Find where the given text appears and provide that cell's center as [X, Y] coordinate. 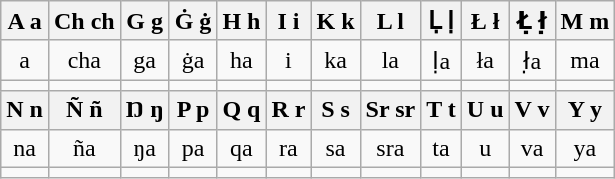
Y y [585, 110]
Sr sr [390, 110]
ka [336, 60]
ha [242, 60]
A a [25, 21]
Ġ ġ [193, 21]
G g [144, 21]
cha [84, 60]
R r [288, 110]
ga [144, 60]
ŋa [144, 148]
H h [242, 21]
va [532, 148]
pa [193, 148]
ra [288, 148]
I i [288, 21]
ła [485, 60]
U u [485, 110]
K k [336, 21]
la [390, 60]
i [288, 60]
ta [442, 148]
ġa [193, 60]
V v [532, 110]
Ł̣ ł̣ [532, 21]
Ŋ ŋ [144, 110]
ł̣a [532, 60]
ña [84, 148]
Ñ ñ [84, 110]
T t [442, 110]
u [485, 148]
sa [336, 148]
ya [585, 148]
L l [390, 21]
Ł ł [485, 21]
a [25, 60]
sra [390, 148]
M m [585, 21]
ḷa [442, 60]
Ḷ ḷ [442, 21]
Ch ch [84, 21]
S s [336, 110]
na [25, 148]
N n [25, 110]
ma [585, 60]
P p [193, 110]
qa [242, 148]
Q q [242, 110]
